Detect which cell encompasses the target text, then output its [x, y] center coordinate. 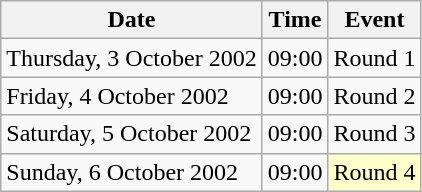
Sunday, 6 October 2002 [132, 172]
Time [295, 20]
Event [374, 20]
Saturday, 5 October 2002 [132, 134]
Friday, 4 October 2002 [132, 96]
Round 2 [374, 96]
Round 1 [374, 58]
Date [132, 20]
Round 4 [374, 172]
Round 3 [374, 134]
Thursday, 3 October 2002 [132, 58]
